Return (x, y) of the center of cell containing provided text 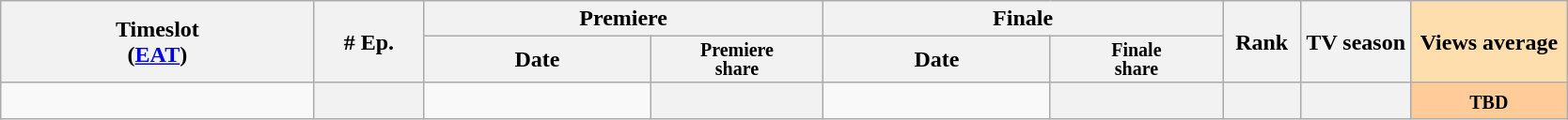
Finaleshare (1136, 60)
Premiereshare (737, 60)
Premiere (624, 19)
Timeslot (EAT) (158, 42)
Finale (1023, 19)
Views average (1489, 42)
# Ep. (368, 42)
TV season (1356, 42)
TBD (1489, 100)
Rank (1262, 42)
